Find where the given text appears and provide that cell's center as (x, y) coordinate. 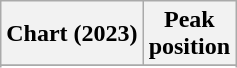
Chart (2023) (72, 34)
Peakposition (189, 34)
